Pinpoint the cell where the given text exists, returning its [X, Y] midpoint coordinate. 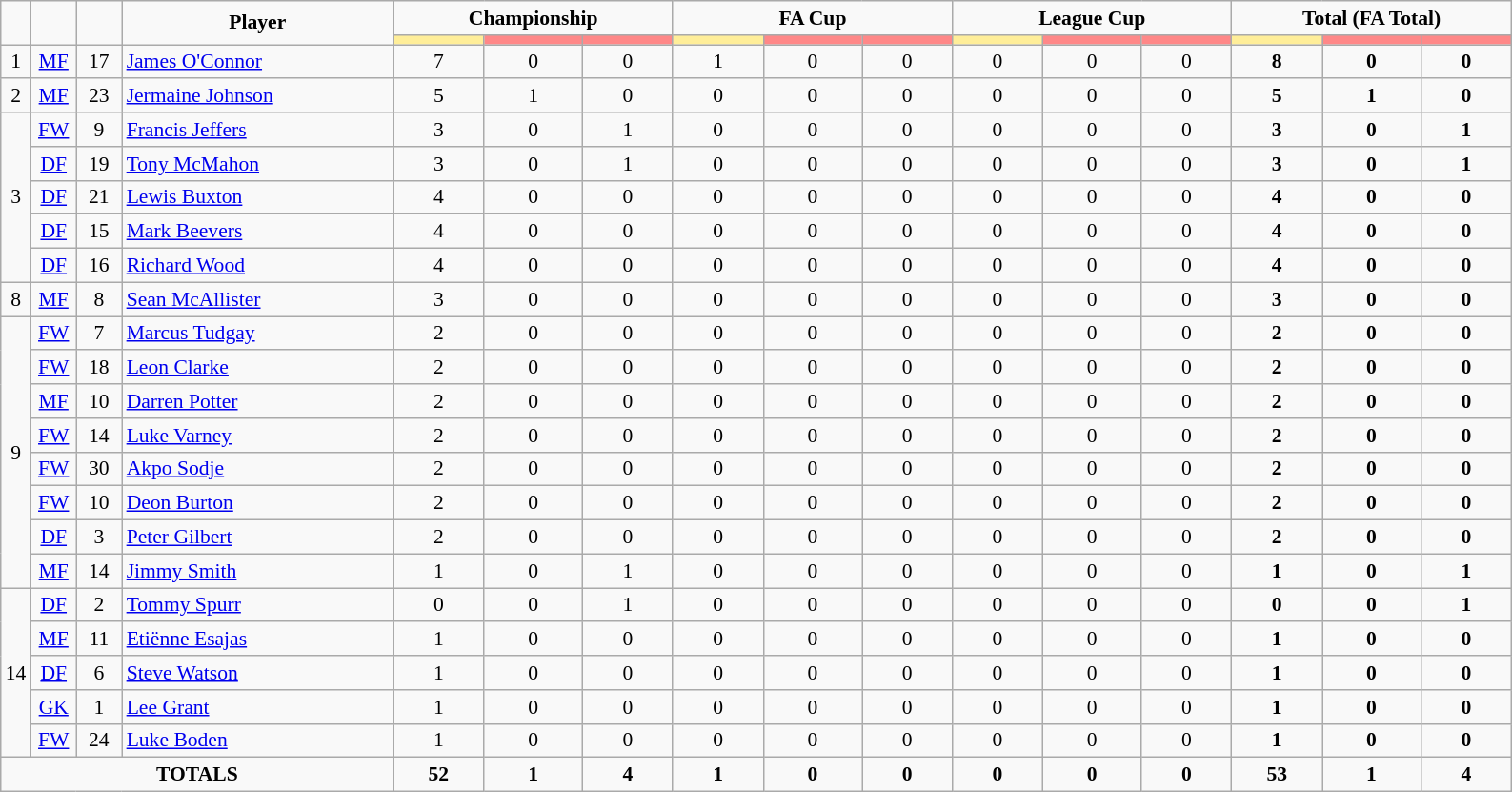
Player [257, 23]
Tony McMahon [257, 164]
Richard Wood [257, 266]
Darren Potter [257, 401]
Leon Clarke [257, 368]
GK [53, 707]
League Cup [1092, 18]
52 [438, 775]
Luke Boden [257, 741]
Championship [534, 18]
Peter Gilbert [257, 538]
Akpo Sodje [257, 469]
Tommy Spurr [257, 605]
Sean McAllister [257, 299]
11 [99, 640]
18 [99, 368]
Total (FA Total) [1372, 18]
6 [99, 673]
19 [99, 164]
Deon Burton [257, 503]
Lewis Buxton [257, 197]
Lee Grant [257, 707]
24 [99, 741]
Luke Varney [257, 436]
Jimmy Smith [257, 571]
Jermaine Johnson [257, 96]
16 [99, 266]
Mark Beevers [257, 232]
Francis Jeffers [257, 130]
17 [99, 62]
21 [99, 197]
Etiënne Esajas [257, 640]
23 [99, 96]
53 [1277, 775]
James O'Connor [257, 62]
Marcus Tudgay [257, 334]
TOTALS [197, 775]
30 [99, 469]
15 [99, 232]
FA Cup [812, 18]
Steve Watson [257, 673]
